Locate the cell with the specified text and output its [X, Y] center coordinate. 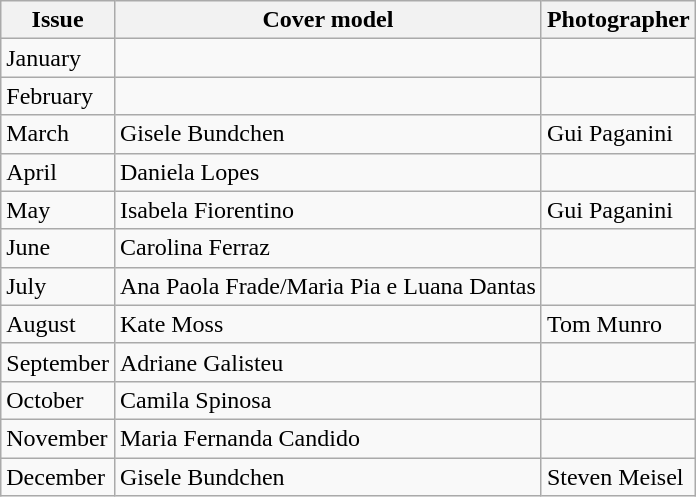
Maria Fernanda Candido [328, 438]
Tom Munro [618, 324]
February [58, 96]
Cover model [328, 20]
Isabela Fiorentino [328, 210]
November [58, 438]
Steven Meisel [618, 477]
Adriane Galisteu [328, 362]
Kate Moss [328, 324]
Camila Spinosa [328, 400]
Issue [58, 20]
May [58, 210]
Ana Paola Frade/Maria Pia e Luana Dantas [328, 286]
December [58, 477]
March [58, 134]
July [58, 286]
August [58, 324]
June [58, 248]
January [58, 58]
April [58, 172]
Photographer [618, 20]
September [58, 362]
Daniela Lopes [328, 172]
Carolina Ferraz [328, 248]
October [58, 400]
